Return (X, Y) of the center of cell containing provided text 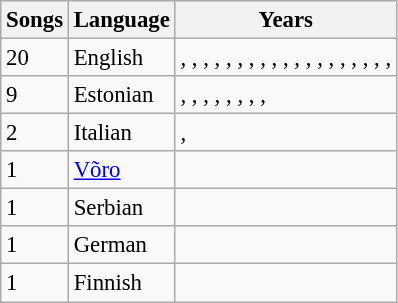
, (286, 133)
Songs (35, 20)
20 (35, 58)
German (122, 245)
Italian (122, 133)
2 (35, 133)
English (122, 58)
Years (286, 20)
, , , , , , , , , , , , , , , , , , , (286, 58)
Language (122, 20)
9 (35, 95)
Serbian (122, 208)
Võro (122, 170)
Finnish (122, 283)
, , , , , , , , (286, 95)
Estonian (122, 95)
